Search for the cell housing the specified text and yield its [x, y] center coordinate. 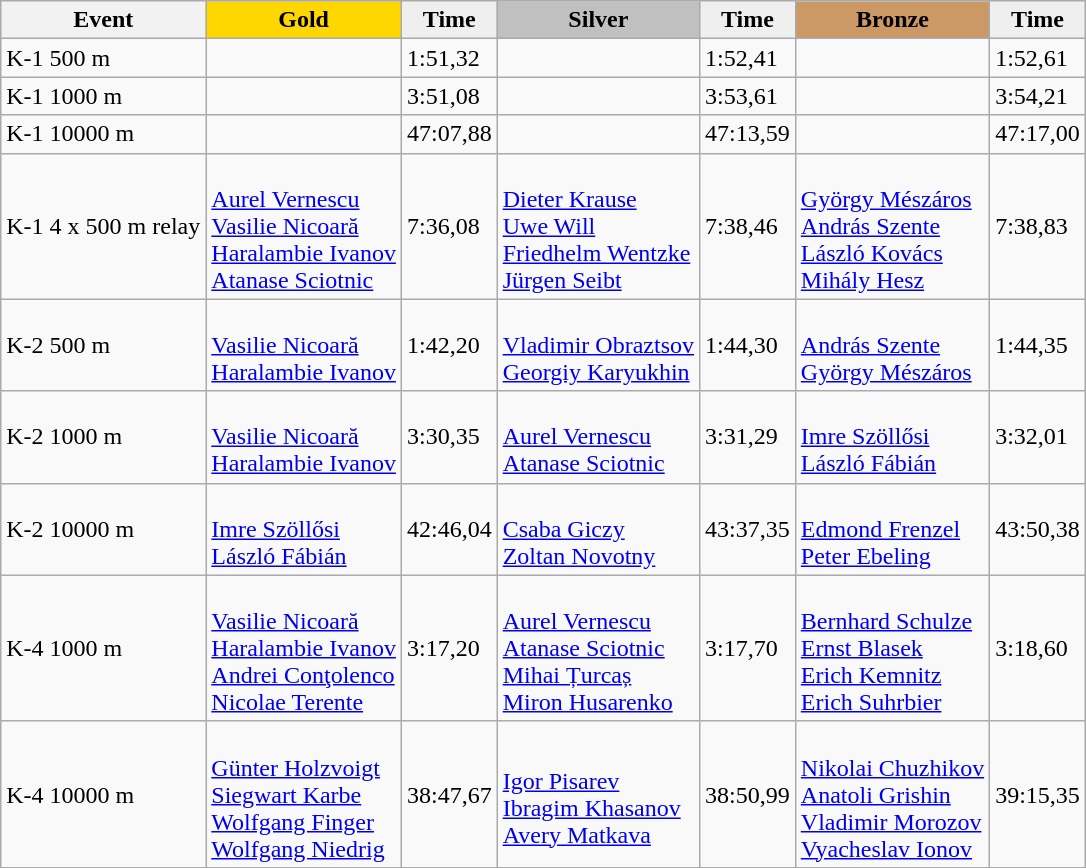
7:38,46 [748, 226]
Günter HolzvoigtSiegwart KarbeWolfgang FingerWolfgang Niedrig [304, 794]
György MészárosAndrás SzenteLászló KovácsMihály Hesz [892, 226]
1:42,20 [449, 345]
47:07,88 [449, 134]
Csaba GiczyZoltan Novotny [598, 529]
1:52,61 [1038, 58]
3:30,35 [449, 437]
Gold [304, 20]
3:51,08 [449, 96]
42:46,04 [449, 529]
38:50,99 [748, 794]
Nikolai ChuzhikovAnatoli GrishinVladimir MorozovVyacheslav Ionov [892, 794]
Igor PisarevIbragim KhasanovAvery Matkava [598, 794]
1:44,35 [1038, 345]
1:44,30 [748, 345]
3:18,60 [1038, 648]
Dieter KrauseUwe WillFriedhelm WentzkeJürgen Seibt [598, 226]
K-1 4 x 500 m relay [104, 226]
Aurel VernescuAtanase SciotnicMihai ȚurcașMiron Husarenko [598, 648]
K-1 500 m [104, 58]
Bernhard SchulzeErnst BlasekErich KemnitzErich Suhrbier [892, 648]
1:51,32 [449, 58]
47:17,00 [1038, 134]
1:52,41 [748, 58]
K-1 1000 m [104, 96]
39:15,35 [1038, 794]
Vladimir ObraztsovGeorgiy Karyukhin [598, 345]
András SzenteGyörgy Mészáros [892, 345]
7:38,83 [1038, 226]
3:53,61 [748, 96]
43:37,35 [748, 529]
Silver [598, 20]
Bronze [892, 20]
Event [104, 20]
7:36,08 [449, 226]
Aurel VernescuVasilie NicoarăHaralambie IvanovAtanase Sciotnic [304, 226]
3:54,21 [1038, 96]
Edmond FrenzelPeter Ebeling [892, 529]
38:47,67 [449, 794]
Aurel VernescuAtanase Sciotnic [598, 437]
3:31,29 [748, 437]
Vasilie NicoarăHaralambie IvanovAndrei ConţolencoNicolae Terente [304, 648]
K-2 500 m [104, 345]
3:17,20 [449, 648]
3:32,01 [1038, 437]
3:17,70 [748, 648]
K-1 10000 m [104, 134]
K-4 10000 m [104, 794]
K-2 10000 m [104, 529]
43:50,38 [1038, 529]
47:13,59 [748, 134]
K-4 1000 m [104, 648]
K-2 1000 m [104, 437]
